Scan for the cell matching the given text and deliver its [X, Y] coordinate at center. 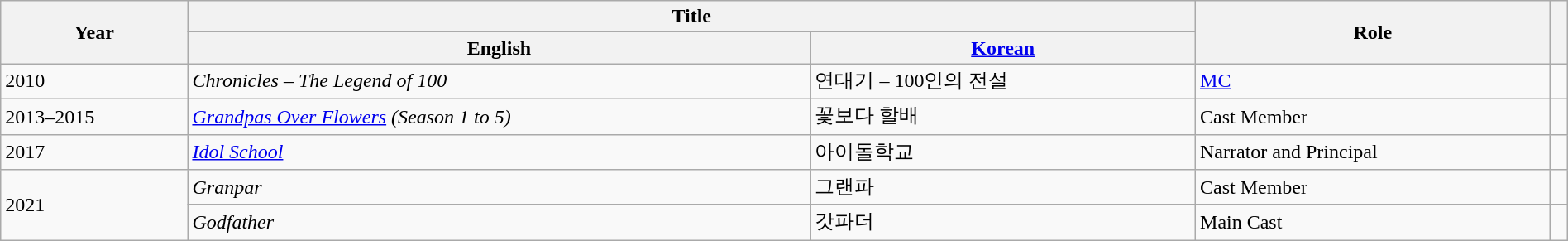
연대기 – 100인의 전설 [1003, 81]
Narrator and Principal [1373, 152]
Title [691, 17]
꽃보다 할배 [1003, 116]
Grandpas Over Flowers (Season 1 to 5) [500, 116]
2013–2015 [94, 116]
갓파더 [1003, 222]
Idol School [500, 152]
MC [1373, 81]
Role [1373, 32]
아이돌학교 [1003, 152]
2021 [94, 205]
그랜파 [1003, 187]
Chronicles – The Legend of 100 [500, 81]
Korean [1003, 48]
2017 [94, 152]
Main Cast [1373, 222]
Godfather [500, 222]
2010 [94, 81]
Granpar [500, 187]
Year [94, 32]
English [500, 48]
